Determine the [x, y] coordinate at the center of the cell enclosing the given text.  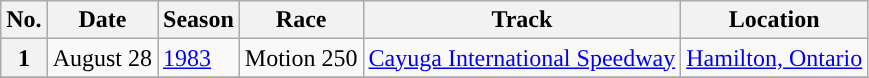
Location [774, 20]
Date [102, 20]
Hamilton, Ontario [774, 58]
Motion 250 [301, 58]
No. [24, 20]
1983 [199, 58]
Race [301, 20]
Cayuga International Speedway [522, 58]
1 [24, 58]
Season [199, 20]
Track [522, 20]
August 28 [102, 58]
